For the text-containing cell, return its midpoint in [X, Y] coordinate format. 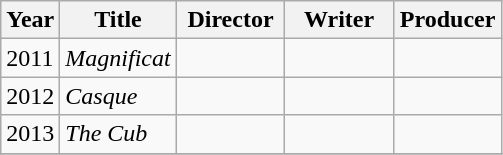
The Cub [118, 134]
Director [230, 20]
Producer [448, 20]
Writer [340, 20]
2012 [30, 96]
Title [118, 20]
2011 [30, 58]
2013 [30, 134]
Magnificat [118, 58]
Year [30, 20]
Casque [118, 96]
